Detect which cell encompasses the target text, then output its (X, Y) center coordinate. 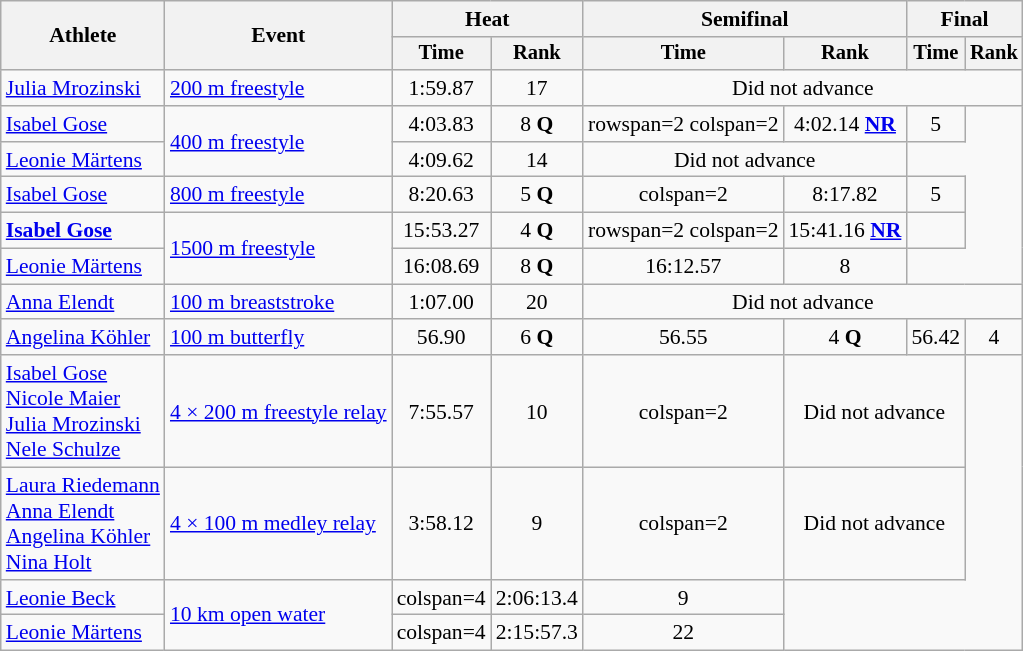
Athlete (83, 36)
56.42 (936, 338)
200 m freestyle (278, 88)
1500 m freestyle (278, 248)
4 (994, 338)
22 (684, 633)
4 × 200 m freestyle relay (278, 411)
4:03.83 (442, 124)
4:09.62 (442, 160)
1:59.87 (442, 88)
800 m freestyle (278, 195)
100 m butterfly (278, 338)
4:02.14 NR (846, 124)
56.90 (442, 338)
Laura RiedemannAnna ElendtAngelina KöhlerNina Holt (83, 524)
Julia Mrozinski (83, 88)
14 (537, 160)
17 (537, 88)
Final (964, 19)
2:15:57.3 (537, 633)
Anna Elendt (83, 302)
100 m breaststroke (278, 302)
6 Q (537, 338)
8:17.82 (846, 195)
Heat (488, 19)
56.55 (684, 338)
4 × 100 m medley relay (278, 524)
20 (537, 302)
15:53.27 (442, 231)
400 m freestyle (278, 142)
8:20.63 (442, 195)
Semifinal (744, 19)
15:41.16 NR (846, 231)
10 (537, 411)
2:06:13.4 (537, 598)
1:07.00 (442, 302)
Isabel GoseNicole MaierJulia MrozinskiNele Schulze (83, 411)
8 (846, 267)
5 Q (537, 195)
Angelina Köhler (83, 338)
3:58.12 (442, 524)
10 km open water (278, 616)
16:08.69 (442, 267)
16:12.57 (684, 267)
Event (278, 36)
Leonie Beck (83, 598)
7:55.57 (442, 411)
